Find where the given text appears and provide that cell's center as (X, Y) coordinate. 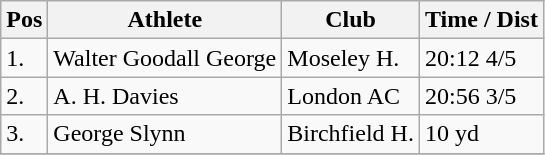
Club (351, 20)
2. (24, 96)
A. H. Davies (165, 96)
3. (24, 134)
Pos (24, 20)
Birchfield H. (351, 134)
20:56 3/5 (481, 96)
10 yd (481, 134)
Time / Dist (481, 20)
George Slynn (165, 134)
London AC (351, 96)
20:12 4/5 (481, 58)
Moseley H. (351, 58)
Walter Goodall George (165, 58)
Athlete (165, 20)
1. (24, 58)
